Scan for the cell matching the given text and deliver its [X, Y] coordinate at center. 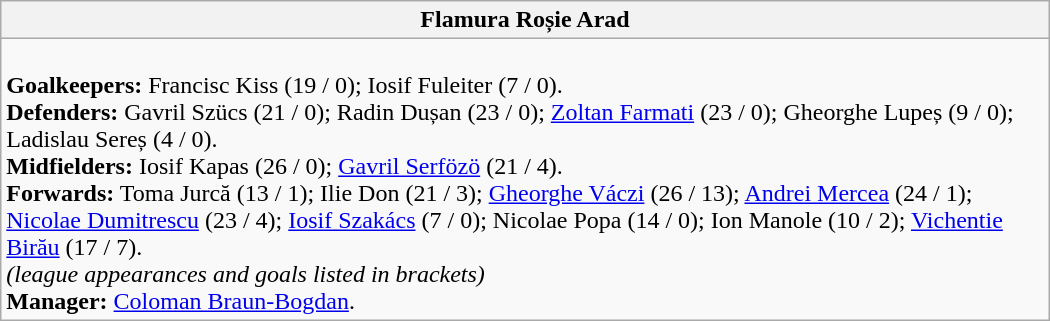
Flamura Roșie Arad [525, 20]
